Capture the cell that displays the provided text and extract its [x, y] central coordinate. 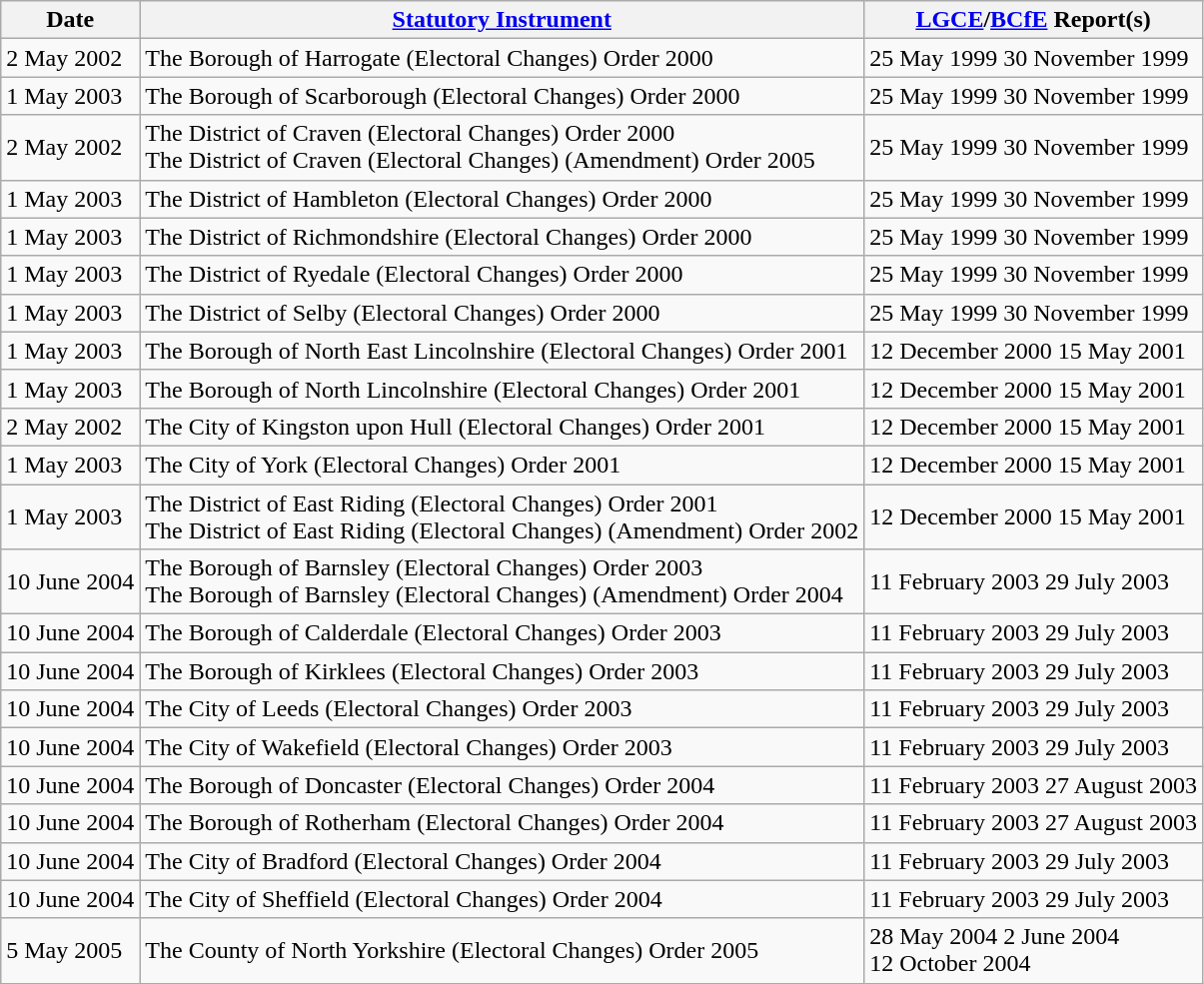
The Borough of Scarborough (Electoral Changes) Order 2000 [502, 96]
The Borough of North East Lincolnshire (Electoral Changes) Order 2001 [502, 351]
The Borough of Kirklees (Electoral Changes) Order 2003 [502, 671]
The Borough of Doncaster (Electoral Changes) Order 2004 [502, 785]
The City of Leeds (Electoral Changes) Order 2003 [502, 709]
LGCE/BCfE Report(s) [1033, 20]
The Borough of Calderdale (Electoral Changes) Order 2003 [502, 633]
The District of Ryedale (Electoral Changes) Order 2000 [502, 275]
The City of York (Electoral Changes) Order 2001 [502, 465]
The City of Bradford (Electoral Changes) Order 2004 [502, 861]
The District of Selby (Electoral Changes) Order 2000 [502, 313]
The City of Kingston upon Hull (Electoral Changes) Order 2001 [502, 427]
Statutory Instrument [502, 20]
The Borough of Barnsley (Electoral Changes) Order 2003The Borough of Barnsley (Electoral Changes) (Amendment) Order 2004 [502, 581]
The District of Craven (Electoral Changes) Order 2000The District of Craven (Electoral Changes) (Amendment) Order 2005 [502, 148]
The District of East Riding (Electoral Changes) Order 2001The District of East Riding (Electoral Changes) (Amendment) Order 2002 [502, 515]
The Borough of North Lincolnshire (Electoral Changes) Order 2001 [502, 389]
The County of North Yorkshire (Electoral Changes) Order 2005 [502, 951]
The District of Hambleton (Electoral Changes) Order 2000 [502, 199]
The Borough of Harrogate (Electoral Changes) Order 2000 [502, 58]
The City of Wakefield (Electoral Changes) Order 2003 [502, 747]
28 May 2004 2 June 2004 12 October 2004 [1033, 951]
Date [70, 20]
5 May 2005 [70, 951]
The District of Richmondshire (Electoral Changes) Order 2000 [502, 237]
The City of Sheffield (Electoral Changes) Order 2004 [502, 899]
The Borough of Rotherham (Electoral Changes) Order 2004 [502, 823]
